Return the [x, y] coordinate for the center point of the cell that contains the specified text.  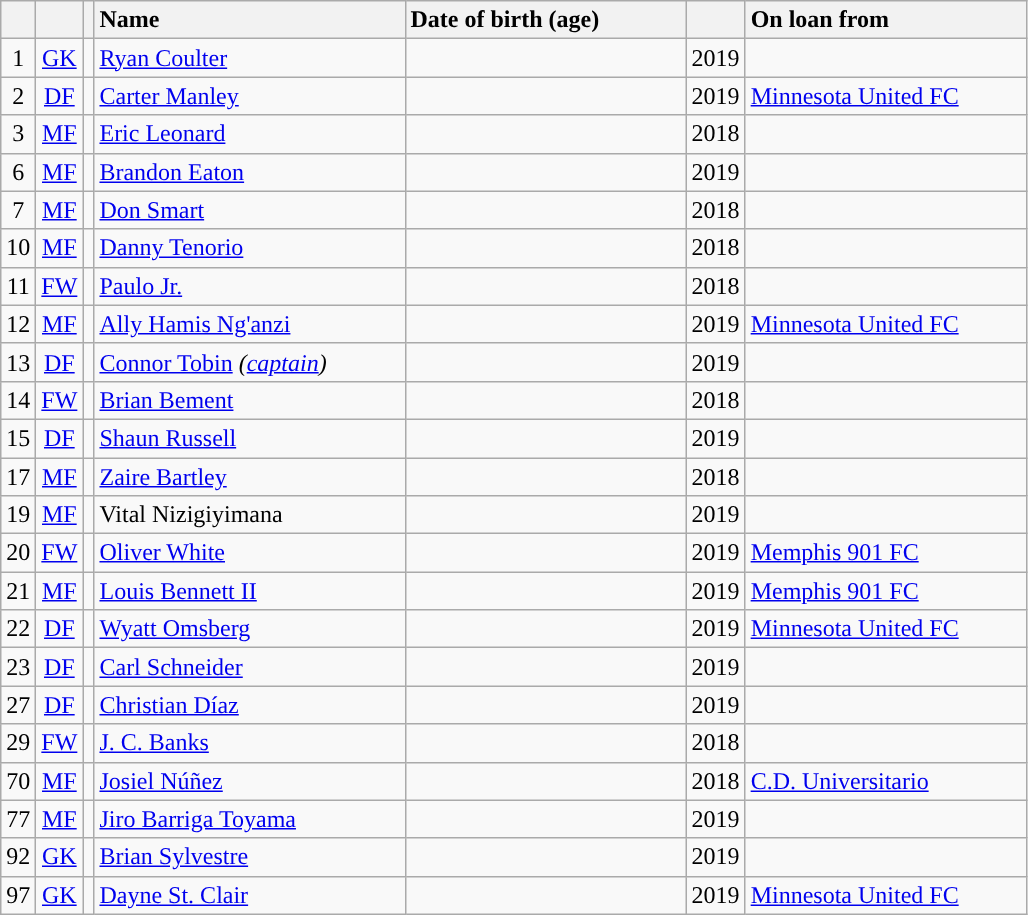
Danny Tenorio [250, 248]
77 [18, 819]
Louis Bennett II [250, 591]
15 [18, 438]
Vital Nizigiyimana [250, 515]
C.D. Universitario [886, 781]
1 [18, 58]
22 [18, 629]
20 [18, 553]
Date of birth (age) [546, 20]
Christian Díaz [250, 705]
7 [18, 210]
Oliver White [250, 553]
Brian Bement [250, 400]
Carl Schneider [250, 667]
29 [18, 743]
Eric Leonard [250, 134]
17 [18, 477]
On loan from [886, 20]
Name [250, 20]
70 [18, 781]
19 [18, 515]
Brandon Eaton [250, 172]
6 [18, 172]
Dayne St. Clair [250, 895]
13 [18, 362]
Paulo Jr. [250, 286]
Connor Tobin (captain) [250, 362]
12 [18, 324]
97 [18, 895]
Wyatt Omsberg [250, 629]
11 [18, 286]
21 [18, 591]
Ally Hamis Ng'anzi [250, 324]
Carter Manley [250, 96]
10 [18, 248]
Shaun Russell [250, 438]
Ryan Coulter [250, 58]
Josiel Núñez [250, 781]
Brian Sylvestre [250, 857]
J. C. Banks [250, 743]
3 [18, 134]
27 [18, 705]
Don Smart [250, 210]
14 [18, 400]
Jiro Barriga Toyama [250, 819]
Zaire Bartley [250, 477]
2 [18, 96]
23 [18, 667]
92 [18, 857]
